Provide the (x, y) coordinate of the cell's center where the given text is located.  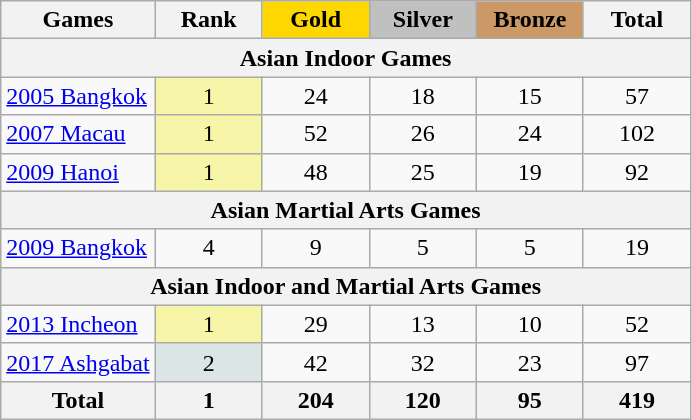
10 (530, 324)
2 (208, 362)
92 (636, 172)
Gold (316, 20)
4 (208, 248)
2013 Incheon (78, 324)
Bronze (530, 20)
2005 Bangkok (78, 96)
25 (422, 172)
13 (422, 324)
419 (636, 400)
102 (636, 134)
Asian Indoor and Martial Arts Games (346, 286)
Rank (208, 20)
97 (636, 362)
Silver (422, 20)
57 (636, 96)
95 (530, 400)
9 (316, 248)
15 (530, 96)
2007 Macau (78, 134)
26 (422, 134)
Asian Indoor Games (346, 58)
204 (316, 400)
Games (78, 20)
2009 Hanoi (78, 172)
23 (530, 362)
Asian Martial Arts Games (346, 210)
32 (422, 362)
2017 Ashgabat (78, 362)
29 (316, 324)
18 (422, 96)
2009 Bangkok (78, 248)
120 (422, 400)
48 (316, 172)
42 (316, 362)
